Pinpoint the cell where the given text exists, returning its [X, Y] midpoint coordinate. 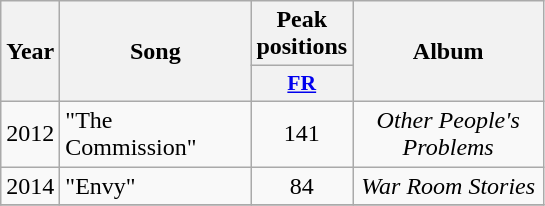
Album [448, 52]
2012 [30, 134]
"Envy" [156, 185]
141 [302, 134]
"The Commission" [156, 134]
Peak positions [302, 34]
FR [302, 84]
War Room Stories [448, 185]
Other People's Problems [448, 134]
2014 [30, 185]
Song [156, 52]
Year [30, 52]
84 [302, 185]
